For the text-containing cell, return its midpoint in (X, Y) coordinate format. 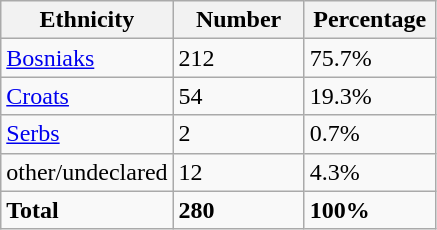
280 (238, 210)
2 (238, 134)
4.3% (370, 172)
100% (370, 210)
54 (238, 96)
12 (238, 172)
0.7% (370, 134)
19.3% (370, 96)
Bosniaks (87, 58)
Serbs (87, 134)
Croats (87, 96)
75.7% (370, 58)
Ethnicity (87, 20)
212 (238, 58)
Total (87, 210)
Percentage (370, 20)
Number (238, 20)
other/undeclared (87, 172)
